Output the [x, y] coordinate of the center of the cell containing the given text.  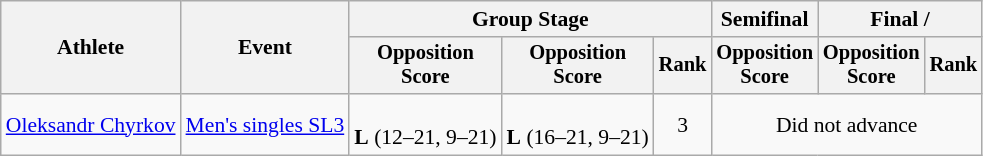
L (12–21, 9–21) [425, 124]
L (16–21, 9–21) [578, 124]
Event [266, 48]
Men's singles SL3 [266, 124]
Group Stage [530, 19]
3 [683, 124]
Did not advance [846, 124]
Oleksandr Chyrkov [91, 124]
Final / [900, 19]
Athlete [91, 48]
Semifinal [764, 19]
